Identify which cell holds the provided text, then report its (X, Y) central coordinate. 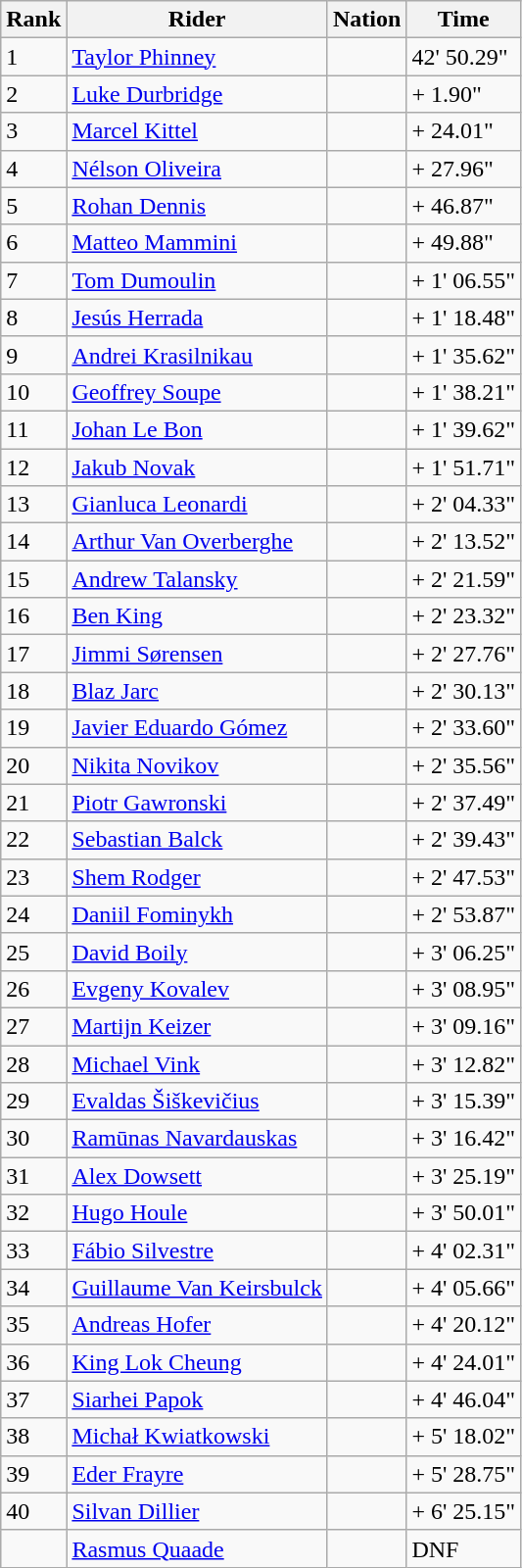
Arthur Van Overberghe (198, 542)
14 (33, 542)
13 (33, 505)
+ 5' 28.75" (464, 1474)
Shem Rodger (198, 877)
31 (33, 1176)
9 (33, 355)
37 (33, 1399)
Jakub Novak (198, 467)
+ 2' 47.53" (464, 877)
3 (33, 131)
+ 2' 53.87" (464, 914)
15 (33, 579)
Rohan Dennis (198, 206)
+ 2' 13.52" (464, 542)
33 (33, 1250)
+ 3' 12.82" (464, 1063)
Nikita Novikov (198, 765)
+ 2' 23.32" (464, 616)
35 (33, 1325)
+ 2' 21.59" (464, 579)
DNF (464, 1548)
25 (33, 952)
Evaldas Šiškevičius (198, 1102)
11 (33, 429)
+ 2' 39.43" (464, 840)
12 (33, 467)
+ 3' 50.01" (464, 1213)
Matteo Mammini (198, 243)
42' 50.29" (464, 57)
28 (33, 1063)
+ 1' 51.71" (464, 467)
+ 3' 09.16" (464, 1026)
22 (33, 840)
+ 1' 18.48" (464, 318)
18 (33, 691)
2 (33, 94)
+ 49.88" (464, 243)
20 (33, 765)
Eder Frayre (198, 1474)
27 (33, 1026)
Nélson Oliveira (198, 169)
+ 46.87" (464, 206)
Marcel Kittel (198, 131)
Guillaume Van Keirsbulck (198, 1288)
Rider (198, 20)
+ 1' 35.62" (464, 355)
Johan Le Bon (198, 429)
+ 4' 24.01" (464, 1362)
Michał Kwiatkowski (198, 1437)
38 (33, 1437)
Sebastian Balck (198, 840)
+ 1' 39.62" (464, 429)
6 (33, 243)
Siarhei Papok (198, 1399)
+ 4' 05.66" (464, 1288)
34 (33, 1288)
+ 2' 04.33" (464, 505)
Andrew Talansky (198, 579)
+ 3' 25.19" (464, 1176)
Jesús Herrada (198, 318)
36 (33, 1362)
39 (33, 1474)
Rank (33, 20)
Luke Durbridge (198, 94)
+ 3' 16.42" (464, 1139)
7 (33, 280)
+ 3' 06.25" (464, 952)
1 (33, 57)
King Lok Cheung (198, 1362)
24 (33, 914)
32 (33, 1213)
Taylor Phinney (198, 57)
Piotr Gawronski (198, 803)
David Boily (198, 952)
+ 2' 27.76" (464, 654)
Michael Vink (198, 1063)
Geoffrey Soupe (198, 392)
Nation (366, 20)
4 (33, 169)
26 (33, 989)
21 (33, 803)
40 (33, 1511)
Andreas Hofer (198, 1325)
+ 5' 18.02" (464, 1437)
+ 2' 37.49" (464, 803)
Hugo Houle (198, 1213)
5 (33, 206)
Ramūnas Navardauskas (198, 1139)
+ 2' 35.56" (464, 765)
+ 27.96" (464, 169)
Javier Eduardo Gómez (198, 728)
Evgeny Kovalev (198, 989)
Time (464, 20)
+ 1' 38.21" (464, 392)
Alex Dowsett (198, 1176)
Blaz Jarc (198, 691)
16 (33, 616)
+ 1' 06.55" (464, 280)
+ 6' 25.15" (464, 1511)
+ 4' 02.31" (464, 1250)
Fábio Silvestre (198, 1250)
8 (33, 318)
Ben King (198, 616)
+ 3' 08.95" (464, 989)
29 (33, 1102)
Andrei Krasilnikau (198, 355)
Silvan Dillier (198, 1511)
Martijn Keizer (198, 1026)
+ 4' 20.12" (464, 1325)
17 (33, 654)
+ 4' 46.04" (464, 1399)
30 (33, 1139)
Tom Dumoulin (198, 280)
10 (33, 392)
Gianluca Leonardi (198, 505)
23 (33, 877)
+ 2' 30.13" (464, 691)
19 (33, 728)
+ 2' 33.60" (464, 728)
+ 3' 15.39" (464, 1102)
Rasmus Quaade (198, 1548)
Daniil Fominykh (198, 914)
+ 1.90" (464, 94)
+ 24.01" (464, 131)
Jimmi Sørensen (198, 654)
